Find where the given text appears and provide that cell's center as [x, y] coordinate. 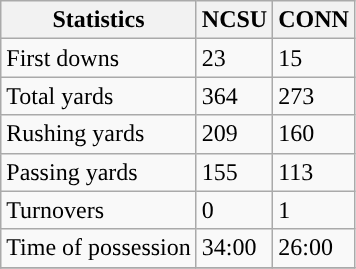
Passing yards [99, 172]
160 [314, 134]
364 [234, 96]
155 [234, 172]
209 [234, 134]
Statistics [99, 20]
Rushing yards [99, 134]
26:00 [314, 248]
Total yards [99, 96]
Time of possession [99, 248]
15 [314, 58]
1 [314, 210]
113 [314, 172]
CONN [314, 20]
34:00 [234, 248]
First downs [99, 58]
0 [234, 210]
NCSU [234, 20]
23 [234, 58]
Turnovers [99, 210]
273 [314, 96]
